Pinpoint the cell where the given text exists, returning its (x, y) midpoint coordinate. 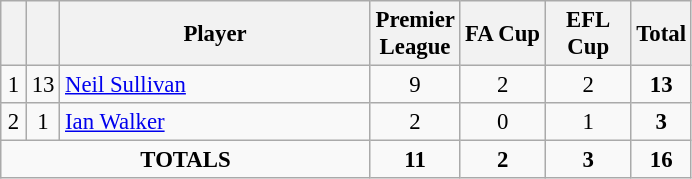
TOTALS (186, 160)
Ian Walker (216, 122)
16 (661, 160)
Neil Sullivan (216, 85)
FA Cup (503, 34)
Player (216, 34)
0 (503, 122)
EFL Cup (588, 34)
11 (414, 160)
Premier League (414, 34)
9 (414, 85)
Total (661, 34)
